Identify which cell holds the provided text, then report its (x, y) central coordinate. 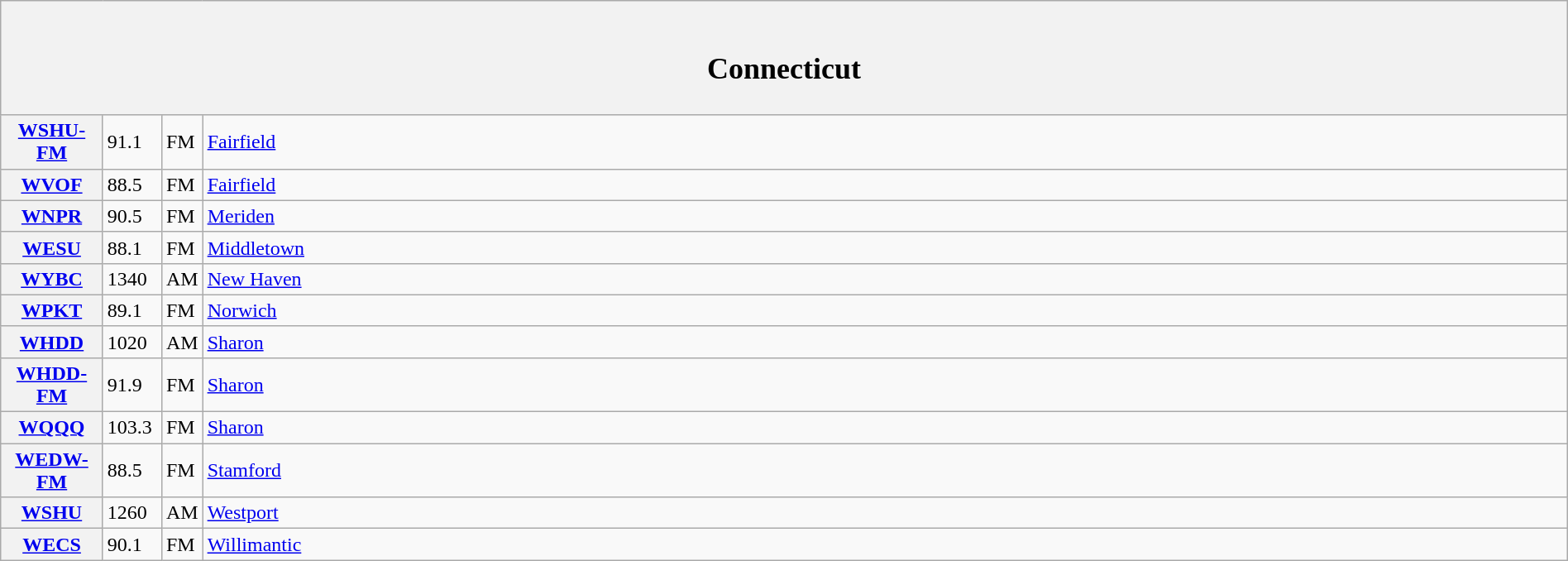
Stamford (885, 470)
WPKT (52, 310)
90.1 (132, 544)
WHDD (52, 342)
88.1 (132, 247)
New Haven (885, 279)
1020 (132, 342)
Connecticut (784, 58)
103.3 (132, 428)
Middletown (885, 247)
WEDW-FM (52, 470)
Meriden (885, 216)
WYBC (52, 279)
Norwich (885, 310)
91.1 (132, 142)
91.9 (132, 384)
WECS (52, 544)
Willimantic (885, 544)
WSHU-FM (52, 142)
WVOF (52, 185)
WHDD-FM (52, 384)
WSHU (52, 513)
WESU (52, 247)
WNPR (52, 216)
1340 (132, 279)
90.5 (132, 216)
Westport (885, 513)
1260 (132, 513)
89.1 (132, 310)
WQQQ (52, 428)
